Determine the (X, Y) coordinate at the center of the cell enclosing the given text.  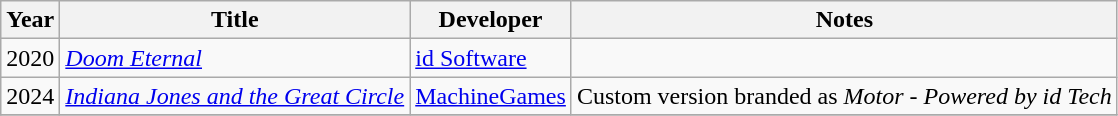
2020 (30, 58)
Doom Eternal (235, 58)
Notes (844, 20)
Custom version branded as Motor - Powered by id Tech (844, 96)
MachineGames (491, 96)
id Software (491, 58)
Title (235, 20)
2024 (30, 96)
Developer (491, 20)
Year (30, 20)
Indiana Jones and the Great Circle (235, 96)
